Scan for the cell matching the given text and deliver its (X, Y) coordinate at center. 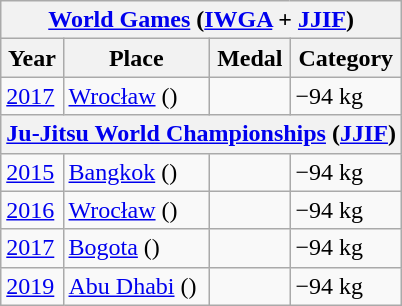
2019 (32, 286)
Place (136, 58)
Abu Dhabi () (136, 286)
Medal (250, 58)
2016 (32, 210)
Category (346, 58)
Bangkok () (136, 172)
2015 (32, 172)
Bogota () (136, 248)
World Games (IWGA + JJIF) (202, 20)
Year (32, 58)
Ju-Jitsu World Championships (JJIF) (202, 134)
